Detect which cell encompasses the target text, then output its [X, Y] center coordinate. 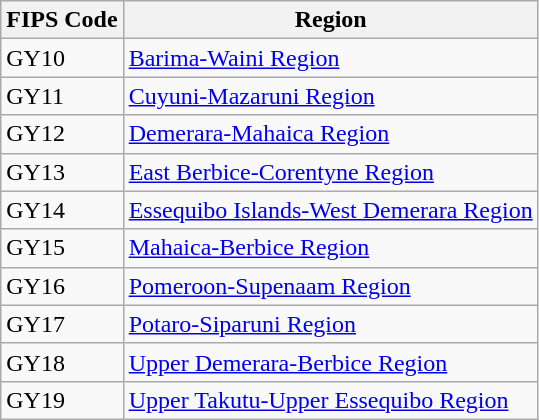
GY18 [62, 362]
GY10 [62, 58]
Upper Takutu-Upper Essequibo Region [330, 400]
Mahaica-Berbice Region [330, 248]
Essequibo Islands-West Demerara Region [330, 210]
Pomeroon-Supenaam Region [330, 286]
Potaro-Siparuni Region [330, 324]
East Berbice-Corentyne Region [330, 172]
Demerara-Mahaica Region [330, 134]
Cuyuni-Mazaruni Region [330, 96]
GY15 [62, 248]
GY19 [62, 400]
Upper Demerara-Berbice Region [330, 362]
GY12 [62, 134]
GY13 [62, 172]
Region [330, 20]
GY17 [62, 324]
GY16 [62, 286]
GY14 [62, 210]
GY11 [62, 96]
FIPS Code [62, 20]
Barima-Waini Region [330, 58]
